Find where the given text appears and provide that cell's center as [X, Y] coordinate. 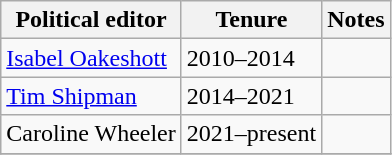
Tim Shipman [92, 96]
2021–present [251, 134]
2010–2014 [251, 58]
Political editor [92, 20]
Isabel Oakeshott [92, 58]
Notes [356, 20]
2014–2021 [251, 96]
Caroline Wheeler [92, 134]
Tenure [251, 20]
